Output the [X, Y] coordinate of the center of the cell containing the given text.  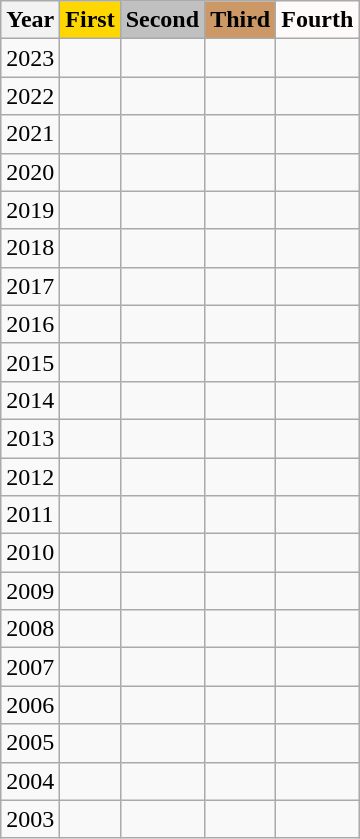
2015 [30, 362]
2020 [30, 172]
2005 [30, 743]
2008 [30, 629]
Third [240, 20]
Second [162, 20]
2011 [30, 515]
2009 [30, 591]
2019 [30, 210]
2007 [30, 667]
First [90, 20]
2016 [30, 324]
2021 [30, 134]
Year [30, 20]
2017 [30, 286]
2010 [30, 553]
Fourth [318, 20]
2003 [30, 819]
2004 [30, 781]
2012 [30, 477]
2023 [30, 58]
2018 [30, 248]
2014 [30, 400]
2013 [30, 438]
2022 [30, 96]
2006 [30, 705]
